Provide the [x, y] coordinate of the cell's center where the given text is located.  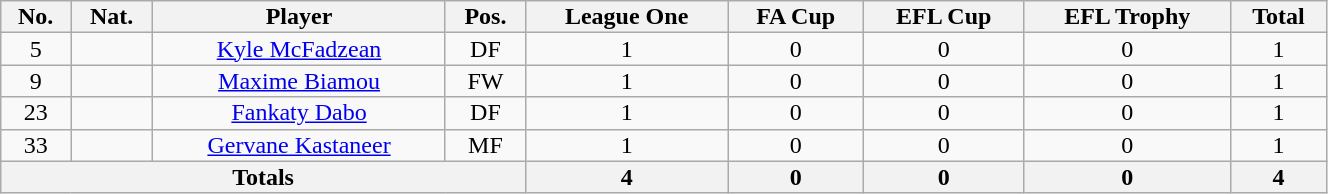
EFL Cup [943, 17]
5 [36, 49]
Kyle McFadzean [300, 49]
Total [1279, 17]
FW [485, 81]
Gervane Kastaneer [300, 145]
MF [485, 145]
23 [36, 113]
EFL Trophy [1128, 17]
Player [300, 17]
9 [36, 81]
No. [36, 17]
Fankaty Dabo [300, 113]
Pos. [485, 17]
FA Cup [796, 17]
Totals [264, 177]
Nat. [112, 17]
33 [36, 145]
Maxime Biamou [300, 81]
League One [626, 17]
